Search for the cell housing the specified text and yield its [X, Y] center coordinate. 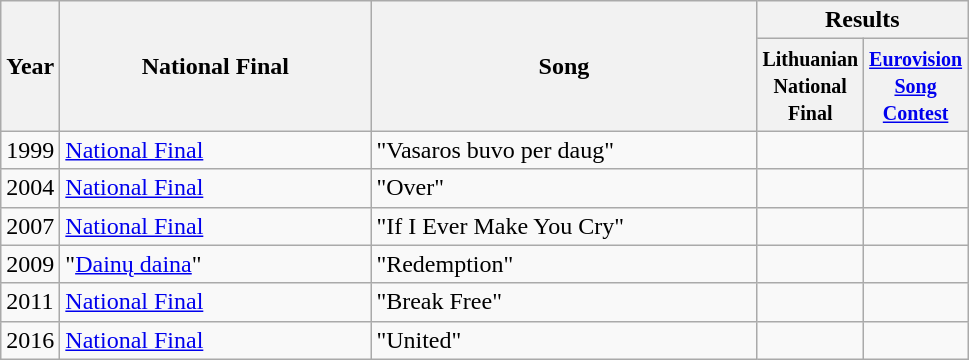
"Vasaros buvo per daug" [564, 150]
"Dainų daina" [216, 264]
2004 [30, 188]
2011 [30, 302]
Year [30, 66]
Results [862, 20]
1999 [30, 150]
Song [564, 66]
2016 [30, 340]
"Redemption" [564, 264]
2009 [30, 264]
Eurovision Song Contest [916, 85]
"Break Free" [564, 302]
"United" [564, 340]
2007 [30, 226]
"Over" [564, 188]
"If I Ever Make You Cry" [564, 226]
Lithuanian National Final [810, 85]
